Return (x, y) of the center of cell containing provided text 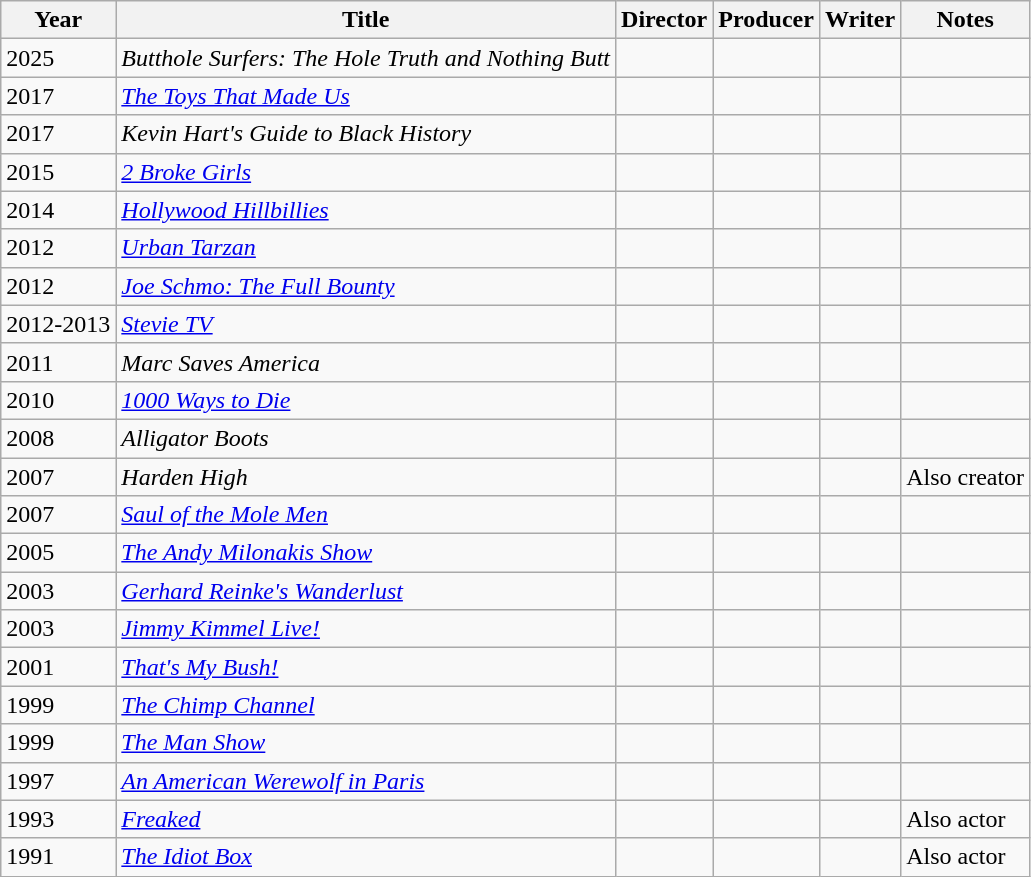
Alligator Boots (366, 438)
The Toys That Made Us (366, 96)
The Chimp Channel (366, 705)
2005 (58, 553)
2014 (58, 210)
Butthole Surfers: The Hole Truth and Nothing Butt (366, 58)
2001 (58, 667)
Marc Saves America (366, 362)
2010 (58, 400)
2011 (58, 362)
2015 (58, 172)
That's My Bush! (366, 667)
1991 (58, 857)
1000 Ways to Die (366, 400)
1993 (58, 819)
An American Werewolf in Paris (366, 781)
Kevin Hart's Guide to Black History (366, 134)
Harden High (366, 477)
The Man Show (366, 743)
Director (664, 20)
The Andy Milonakis Show (366, 553)
Hollywood Hillbillies (366, 210)
Joe Schmo: The Full Bounty (366, 286)
1997 (58, 781)
The Idiot Box (366, 857)
2025 (58, 58)
Year (58, 20)
Stevie TV (366, 324)
Producer (766, 20)
Also creator (966, 477)
Notes (966, 20)
2 Broke Girls (366, 172)
Freaked (366, 819)
Gerhard Reinke's Wanderlust (366, 591)
Title (366, 20)
Urban Tarzan (366, 248)
2012-2013 (58, 324)
2008 (58, 438)
Writer (860, 20)
Saul of the Mole Men (366, 515)
Jimmy Kimmel Live! (366, 629)
